Determine the [x, y] coordinate at the center of the cell enclosing the given text.  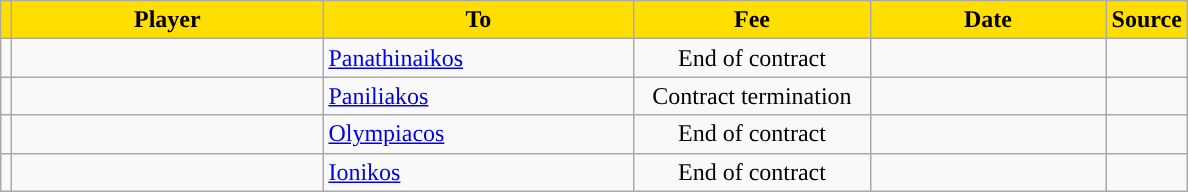
Player [168, 20]
To [478, 20]
Fee [752, 20]
Olympiacos [478, 134]
Contract termination [752, 96]
Panathinaikos [478, 58]
Source [1146, 20]
Paniliakos [478, 96]
Date [988, 20]
Ionikos [478, 172]
